Provide the (x, y) coordinate of the cell's center where the given text is located.  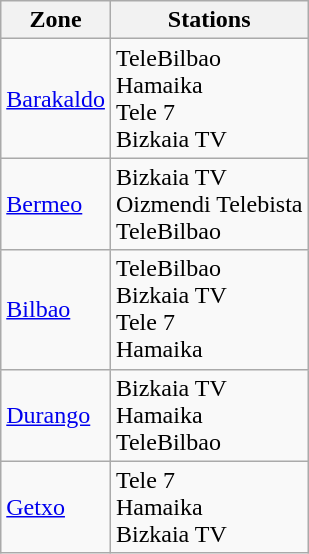
Bermeo (56, 204)
Barakaldo (56, 98)
Tele 7HamaikaBizkaia TV (209, 507)
Bizkaia TVOizmendi TelebistaTeleBilbao (209, 204)
Durango (56, 415)
Bizkaia TVHamaikaTeleBilbao (209, 415)
Getxo (56, 507)
TeleBilbaoHamaikaTele 7Bizkaia TV (209, 98)
Stations (209, 20)
TeleBilbaoBizkaia TVTele 7Hamaika (209, 310)
Zone (56, 20)
Bilbao (56, 310)
